Capture the cell that displays the provided text and extract its (x, y) central coordinate. 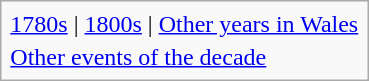
1780s | 1800s | Other years in Wales (184, 24)
Other events of the decade (184, 57)
